Search for the cell housing the specified text and yield its (X, Y) center coordinate. 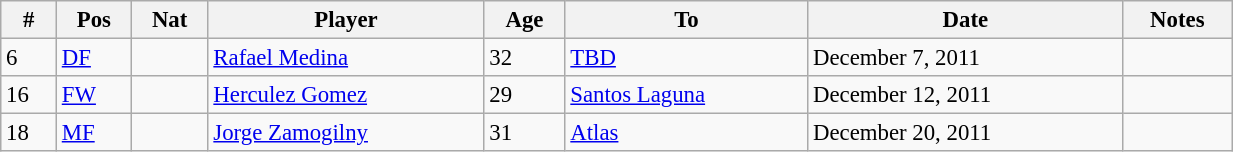
Player (346, 20)
December 7, 2011 (966, 58)
6 (29, 58)
Atlas (686, 133)
29 (524, 95)
32 (524, 58)
Nat (170, 20)
December 20, 2011 (966, 133)
MF (94, 133)
Age (524, 20)
Date (966, 20)
Santos Laguna (686, 95)
Rafael Medina (346, 58)
Herculez Gomez (346, 95)
31 (524, 133)
FW (94, 95)
To (686, 20)
December 12, 2011 (966, 95)
TBD (686, 58)
Jorge Zamogilny (346, 133)
Pos (94, 20)
# (29, 20)
16 (29, 95)
18 (29, 133)
Notes (1178, 20)
DF (94, 58)
